Return [x, y] of the center of cell containing provided text 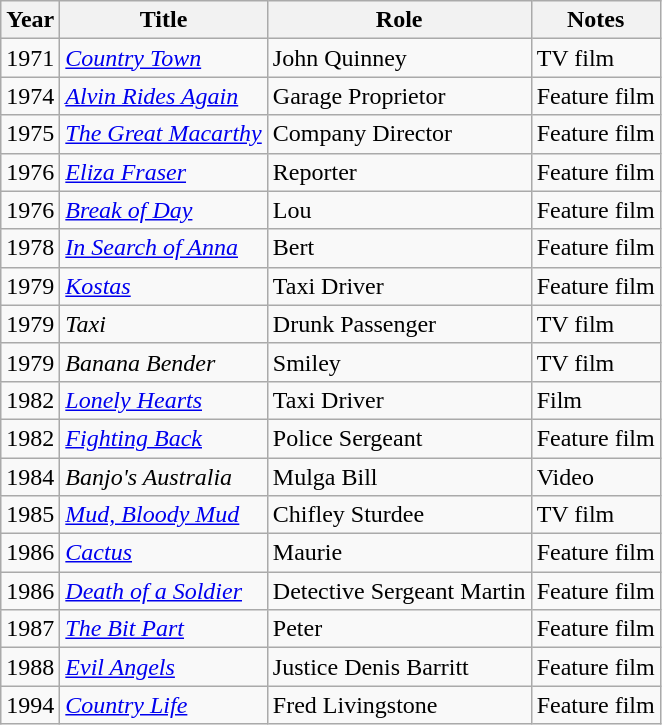
Kostas [164, 286]
1985 [30, 515]
1971 [30, 58]
Banjo's Australia [164, 477]
Title [164, 20]
Peter [399, 629]
Justice Denis Barritt [399, 667]
Country Life [164, 705]
Taxi [164, 324]
Fred Livingstone [399, 705]
1984 [30, 477]
Year [30, 20]
Notes [596, 20]
Mud, Bloody Mud [164, 515]
Break of Day [164, 210]
The Bit Part [164, 629]
Smiley [399, 362]
Bert [399, 248]
Role [399, 20]
Mulga Bill [399, 477]
1994 [30, 705]
1975 [30, 134]
1978 [30, 248]
Cactus [164, 553]
Chifley Sturdee [399, 515]
John Quinney [399, 58]
1974 [30, 96]
Drunk Passenger [399, 324]
Evil Angels [164, 667]
Death of a Soldier [164, 591]
Alvin Rides Again [164, 96]
Eliza Fraser [164, 172]
Video [596, 477]
Banana Bender [164, 362]
Company Director [399, 134]
Lonely Hearts [164, 400]
In Search of Anna [164, 248]
Garage Proprietor [399, 96]
Lou [399, 210]
Maurie [399, 553]
Reporter [399, 172]
1987 [30, 629]
Fighting Back [164, 438]
Film [596, 400]
1988 [30, 667]
Police Sergeant [399, 438]
Detective Sergeant Martin [399, 591]
Country Town [164, 58]
The Great Macarthy [164, 134]
